From the cell containing the given text, extract its center point as [X, Y] coordinate. 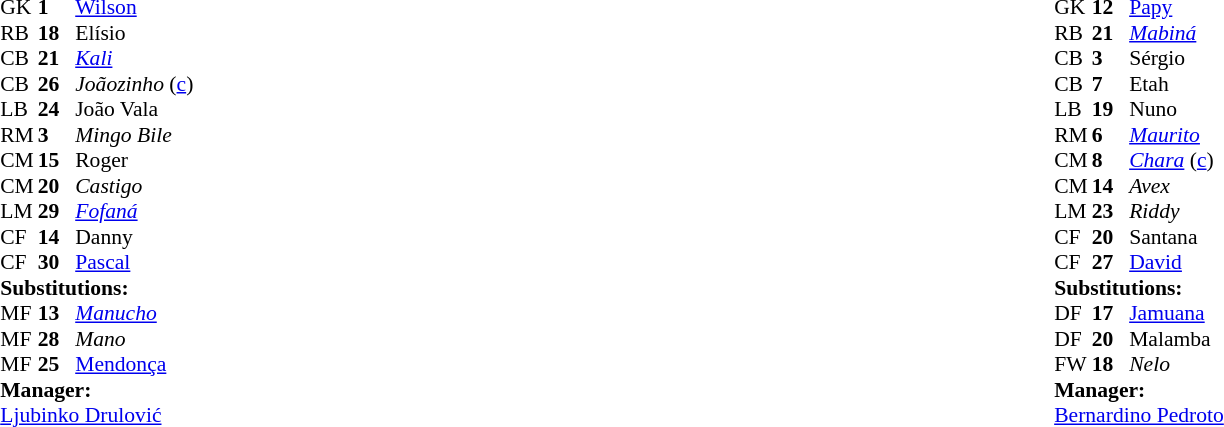
Etah [1176, 84]
30 [57, 263]
Pascal [134, 263]
7 [1111, 84]
Joãozinho (c) [134, 84]
Sérgio [1176, 59]
28 [57, 339]
Roger [134, 161]
Mano [134, 339]
Mendonça [134, 365]
Santana [1176, 237]
Riddy [1176, 211]
Mingo Bile [134, 135]
25 [57, 365]
Malamba [1176, 339]
23 [1111, 211]
Castigo [134, 186]
29 [57, 211]
19 [1111, 109]
Fofaná [134, 211]
Chara (c) [1176, 161]
Nelo [1176, 365]
David [1176, 263]
Avex [1176, 186]
Kali [134, 59]
27 [1111, 263]
13 [57, 313]
Mabiná [1176, 33]
17 [1111, 313]
6 [1111, 135]
26 [57, 84]
João Vala [134, 109]
Danny [134, 237]
Jamuana [1176, 313]
Maurito [1176, 135]
Nuno [1176, 109]
15 [57, 161]
Manucho [134, 313]
Elísio [134, 33]
8 [1111, 161]
24 [57, 109]
FW [1073, 365]
